Detect which cell encompasses the target text, then output its [x, y] center coordinate. 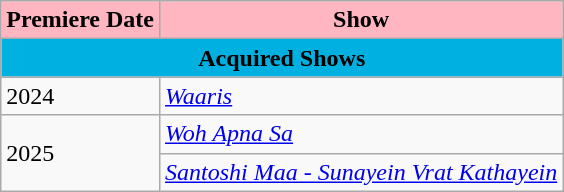
Woh Apna Sa [362, 134]
Acquired Shows [282, 58]
Waaris [362, 96]
Santoshi Maa - Sunayein Vrat Kathayein [362, 172]
Show [362, 20]
2024 [80, 96]
Premiere Date [80, 20]
2025 [80, 153]
